Output the [X, Y] coordinate of the center of the cell containing the given text.  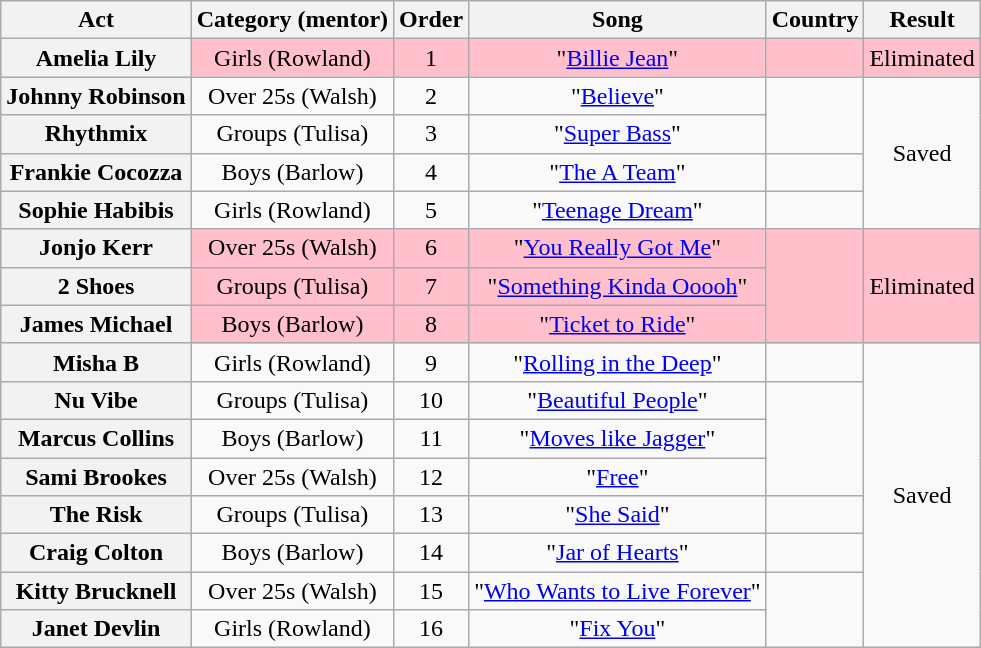
Song [618, 20]
"You Really Got Me" [618, 248]
Janet Devlin [96, 629]
Jonjo Kerr [96, 248]
Frankie Cocozza [96, 172]
8 [432, 324]
"Rolling in the Deep" [618, 362]
7 [432, 286]
3 [432, 134]
"Who Wants to Live Forever" [618, 591]
"Jar of Hearts" [618, 553]
Sophie Habibis [96, 210]
Category (mentor) [292, 20]
Country [815, 20]
13 [432, 515]
"Moves like Jagger" [618, 438]
15 [432, 591]
Order [432, 20]
"She Said" [618, 515]
Result [922, 20]
Rhythmix [96, 134]
6 [432, 248]
James Michael [96, 324]
Amelia Lily [96, 58]
16 [432, 629]
"Free" [618, 477]
12 [432, 477]
2 [432, 96]
Craig Colton [96, 553]
1 [432, 58]
11 [432, 438]
"The A Team" [618, 172]
Nu Vibe [96, 400]
4 [432, 172]
"Billie Jean" [618, 58]
The Risk [96, 515]
Sami Brookes [96, 477]
"Super Bass" [618, 134]
10 [432, 400]
Johnny Robinson [96, 96]
Marcus Collins [96, 438]
"Teenage Dream" [618, 210]
"Ticket to Ride" [618, 324]
14 [432, 553]
Kitty Brucknell [96, 591]
Act [96, 20]
9 [432, 362]
"Beautiful People" [618, 400]
Misha B [96, 362]
"Something Kinda Ooooh" [618, 286]
"Fix You" [618, 629]
5 [432, 210]
"Believe" [618, 96]
2 Shoes [96, 286]
